Locate the cell with the specified text and output its (x, y) center coordinate. 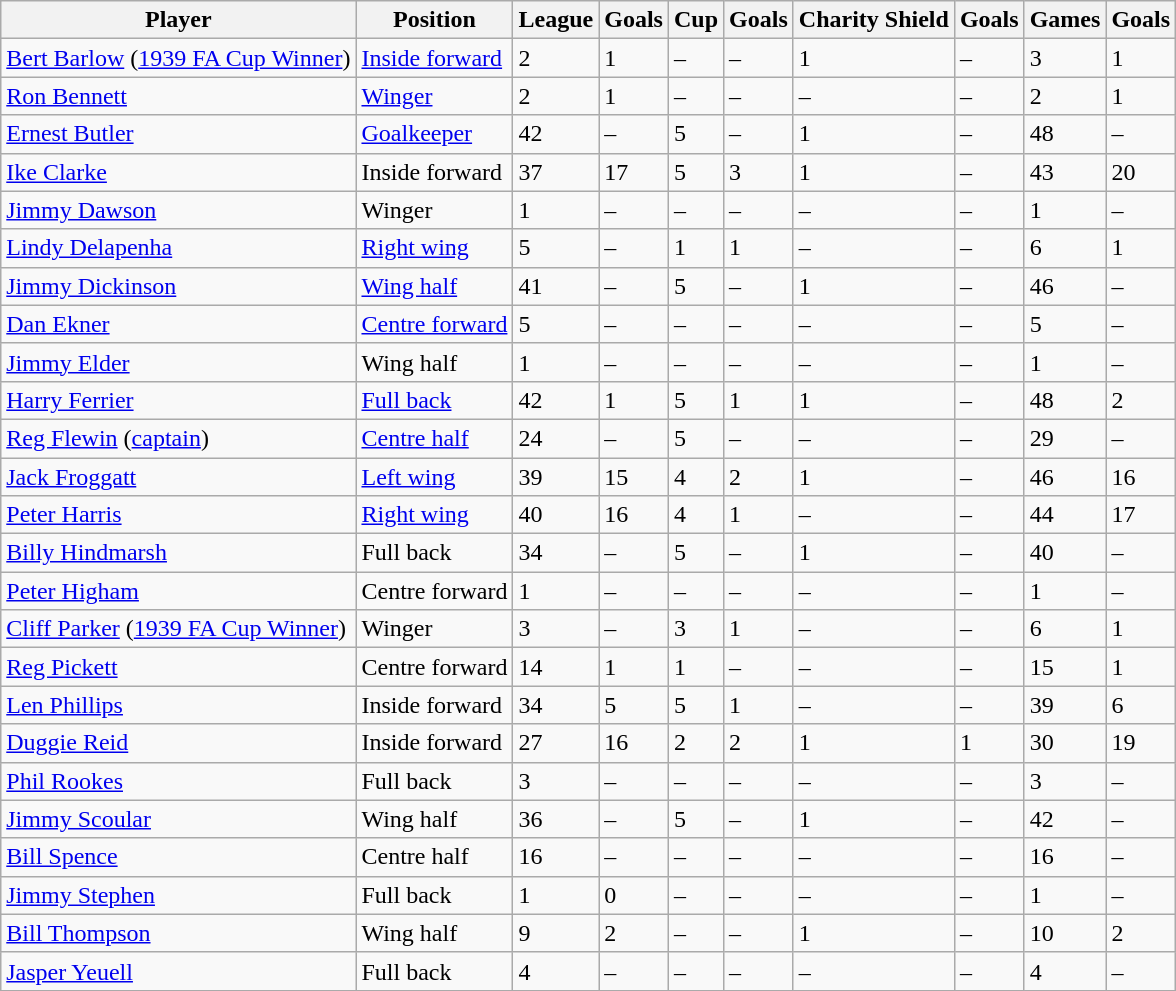
29 (1065, 438)
27 (556, 743)
24 (556, 438)
37 (556, 172)
Jimmy Elder (178, 362)
Ike Clarke (178, 172)
Peter Higham (178, 591)
41 (556, 286)
Billy Hindmarsh (178, 553)
Charity Shield (874, 20)
Dan Ekner (178, 324)
Left wing (434, 477)
Reg Flewin (captain) (178, 438)
Bill Spence (178, 857)
Bert Barlow (1939 FA Cup Winner) (178, 58)
Games (1065, 20)
Cup (696, 20)
44 (1065, 515)
Player (178, 20)
0 (634, 895)
30 (1065, 743)
Jimmy Dickinson (178, 286)
Ron Bennett (178, 96)
Phil Rookes (178, 781)
43 (1065, 172)
Jimmy Dawson (178, 210)
Goalkeeper (434, 134)
League (556, 20)
Lindy Delapenha (178, 248)
Peter Harris (178, 515)
Position (434, 20)
10 (1065, 933)
Harry Ferrier (178, 400)
Duggie Reid (178, 743)
19 (1141, 743)
36 (556, 819)
Len Phillips (178, 705)
Jimmy Stephen (178, 895)
20 (1141, 172)
Jasper Yeuell (178, 971)
Jimmy Scoular (178, 819)
9 (556, 933)
14 (556, 667)
Reg Pickett (178, 667)
Bill Thompson (178, 933)
Cliff Parker (1939 FA Cup Winner) (178, 629)
Ernest Butler (178, 134)
Jack Froggatt (178, 477)
